Determine the [X, Y] coordinate at the center of the cell enclosing the given text.  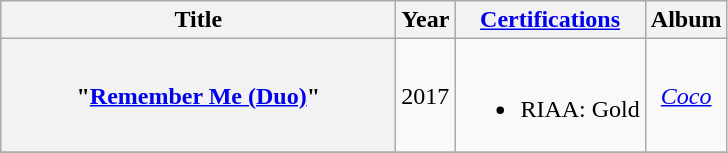
Year [426, 20]
Album [686, 20]
Certifications [550, 20]
RIAA: Gold [550, 96]
"Remember Me (Duo)" [198, 96]
Title [198, 20]
Coco [686, 96]
2017 [426, 96]
